Provide the [X, Y] coordinate of the cell's center where the given text is located.  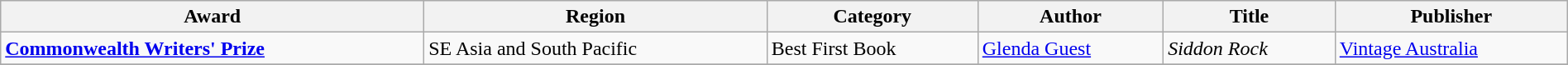
Best First Book [872, 48]
Glenda Guest [1070, 48]
Publisher [1451, 17]
Vintage Australia [1451, 48]
Award [213, 17]
Region [595, 17]
Category [872, 17]
SE Asia and South Pacific [595, 48]
Siddon Rock [1250, 48]
Title [1250, 17]
Author [1070, 17]
Commonwealth Writers' Prize [213, 48]
